Determine the (x, y) coordinate at the center of the cell enclosing the given text.  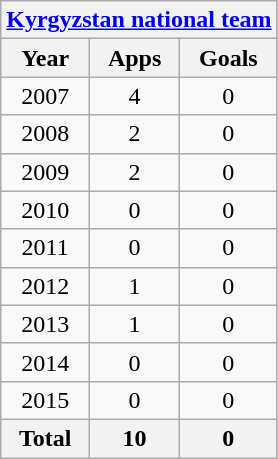
2013 (46, 324)
2015 (46, 400)
Total (46, 438)
2010 (46, 210)
2008 (46, 134)
4 (135, 96)
10 (135, 438)
2012 (46, 286)
2014 (46, 362)
2009 (46, 172)
Kyrgyzstan national team (139, 20)
2011 (46, 248)
Apps (135, 58)
2007 (46, 96)
Goals (229, 58)
Year (46, 58)
